Find where the given text appears and provide that cell's center as [X, Y] coordinate. 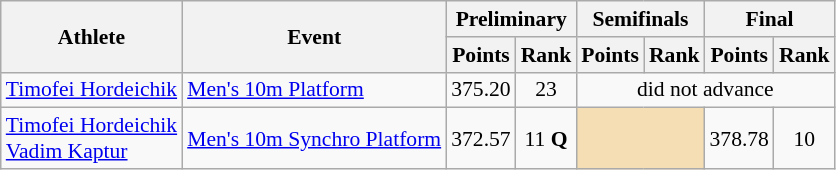
Semifinals [640, 19]
Preliminary [511, 19]
10 [804, 138]
Athlete [92, 36]
Event [314, 36]
372.57 [480, 138]
Men's 10m Synchro Platform [314, 138]
Timofei HordeichikVadim Kaptur [92, 138]
Men's 10m Platform [314, 90]
375.20 [480, 90]
23 [546, 90]
Timofei Hordeichik [92, 90]
378.78 [738, 138]
11 Q [546, 138]
did not advance [705, 90]
Final [769, 19]
